From the cell containing the given text, extract its center point as (x, y) coordinate. 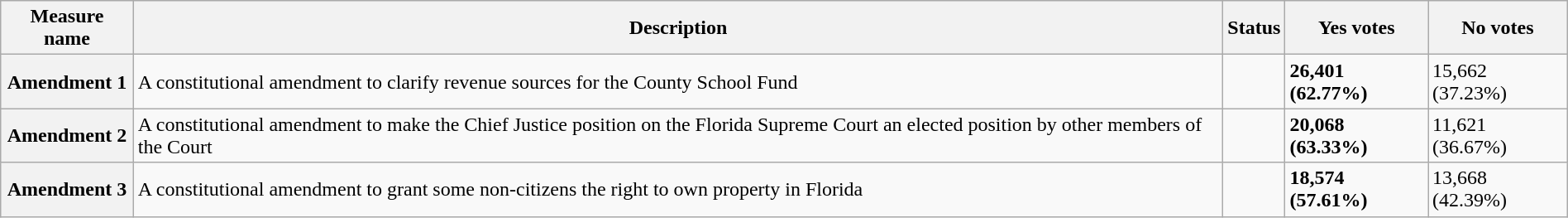
13,668 (42.39%) (1499, 189)
A constitutional amendment to clarify revenue sources for the County School Fund (678, 81)
Measure name (67, 28)
Description (678, 28)
A constitutional amendment to grant some non-citizens the right to own property in Florida (678, 189)
Amendment 2 (67, 136)
18,574 (57.61%) (1356, 189)
Yes votes (1356, 28)
15,662 (37.23%) (1499, 81)
26,401 (62.77%) (1356, 81)
No votes (1499, 28)
20,068 (63.33%) (1356, 136)
A constitutional amendment to make the Chief Justice position on the Florida Supreme Court an elected position by other members of the Court (678, 136)
Status (1254, 28)
Amendment 1 (67, 81)
11,621 (36.67%) (1499, 136)
Amendment 3 (67, 189)
